Provide the (X, Y) coordinate of the cell's center where the given text is located.  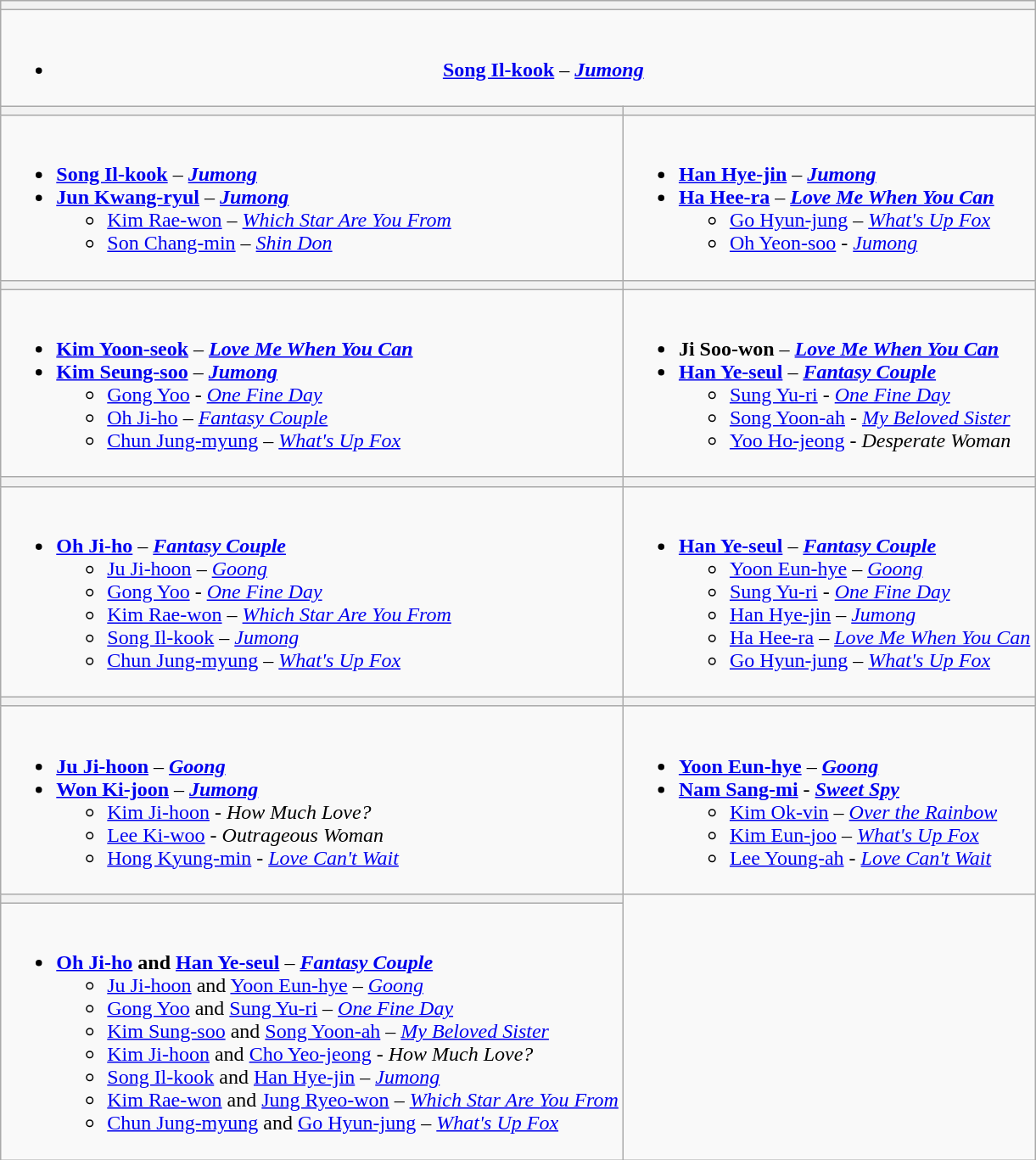
Kim Yoon-seok – Love Me When You CanKim Seung-soo – JumongGong Yoo - One Fine DayOh Ji-ho – Fantasy CoupleChun Jung-myung – What's Up Fox (312, 384)
Han Hye-jin – JumongHa Hee-ra – Love Me When You CanGo Hyun-jung – What's Up FoxOh Yeon-soo - Jumong (828, 198)
Song Il-kook – JumongJun Kwang-ryul – JumongKim Rae-won – Which Star Are You FromSon Chang-min – Shin Don (312, 198)
Yoon Eun-hye – GoongNam Sang-mi - Sweet SpyKim Ok-vin – Over the RainbowKim Eun-joo – What's Up FoxLee Young-ah - Love Can't Wait (828, 799)
Ji Soo-won – Love Me When You CanHan Ye-seul – Fantasy CoupleSung Yu-ri - One Fine DaySong Yoon-ah - My Beloved SisterYoo Ho-jeong - Desperate Woman (828, 384)
Song Il-kook – Jumong (518, 58)
Ju Ji-hoon – GoongWon Ki-joon – JumongKim Ji-hoon - How Much Love?Lee Ki-woo - Outrageous WomanHong Kyung-min - Love Can't Wait (312, 799)
